From the cell containing the given text, extract its center point as [X, Y] coordinate. 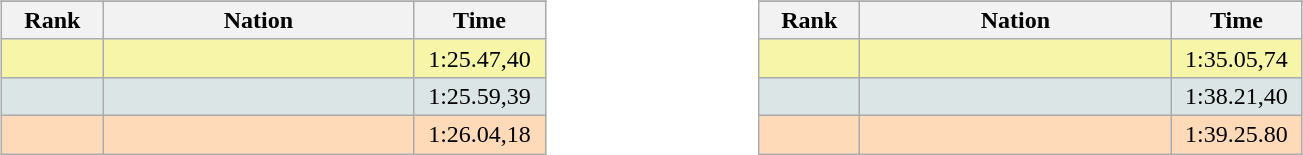
1:39.25.80 [1236, 134]
1:25.59,39 [480, 96]
1:25.47,40 [480, 58]
1:38.21,40 [1236, 96]
1:35.05,74 [1236, 58]
1:26.04,18 [480, 134]
